Identify which cell holds the provided text, then report its (X, Y) central coordinate. 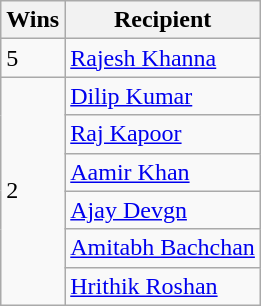
5 (33, 58)
Raj Kapoor (163, 134)
2 (33, 191)
Amitabh Bachchan (163, 248)
Wins (33, 20)
Aamir Khan (163, 172)
Recipient (163, 20)
Ajay Devgn (163, 210)
Dilip Kumar (163, 96)
Rajesh Khanna (163, 58)
Hrithik Roshan (163, 286)
